Output the [x, y] coordinate of the center of the cell containing the given text.  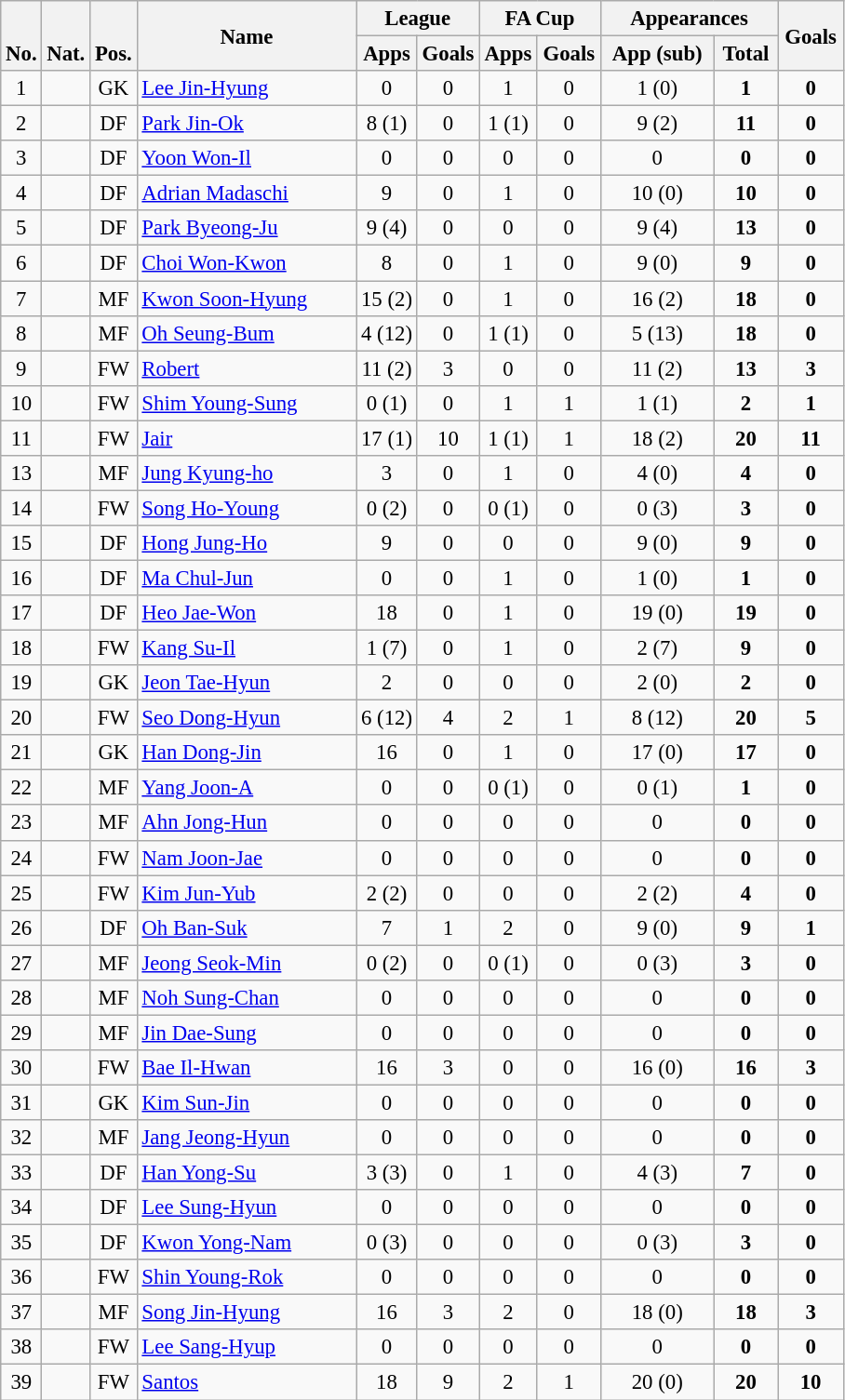
Lee Sung-Hyun [247, 1207]
Song Ho-Young [247, 508]
Han Dong-Jin [247, 753]
4 (12) [387, 333]
15 (2) [387, 299]
Shim Young-Sung [247, 403]
10 (0) [657, 193]
Pos. [114, 35]
Nat. [66, 35]
17 (1) [387, 438]
Lee Sang-Hyup [247, 1348]
21 [21, 753]
17 (0) [657, 753]
Han Yong-Su [247, 1173]
No. [21, 35]
15 [21, 543]
Oh Seung-Bum [247, 333]
Appearances [689, 19]
Choi Won-Kwon [247, 263]
FA Cup [540, 19]
Jang Jeong-Hyun [247, 1138]
16 (2) [657, 299]
20 (0) [657, 1382]
39 [21, 1382]
Hong Jung-Ho [247, 543]
App (sub) [657, 54]
3 (3) [387, 1173]
Kwon Soon-Hyung [247, 299]
34 [21, 1207]
9 (2) [657, 124]
Park Byeong-Ju [247, 228]
Ahn Jong-Hun [247, 823]
1 (7) [387, 648]
Santos [247, 1382]
Seo Dong-Hyun [247, 718]
Shin Young-Rok [247, 1277]
Noh Sung-Chan [247, 998]
Jeon Tae-Hyun [247, 683]
Jin Dae-Sung [247, 1033]
4 (3) [657, 1173]
Adrian Madaschi [247, 193]
Jair [247, 438]
Park Jin-Ok [247, 124]
6 [21, 263]
8 (1) [387, 124]
27 [21, 963]
Total [746, 54]
25 [21, 893]
33 [21, 1173]
2 (0) [657, 683]
Nam Joon-Jae [247, 858]
6 (12) [387, 718]
Yoon Won-Il [247, 158]
4 (0) [657, 473]
2 (7) [657, 648]
29 [21, 1033]
5 (13) [657, 333]
Kwon Yong-Nam [247, 1243]
Kim Jun-Yub [247, 893]
28 [21, 998]
30 [21, 1068]
37 [21, 1313]
Oh Ban-Suk [247, 927]
Kang Su-Il [247, 648]
38 [21, 1348]
Song Jin-Hyung [247, 1313]
8 (12) [657, 718]
Name [247, 35]
32 [21, 1138]
League [418, 19]
Jung Kyung-ho [247, 473]
Jeong Seok-Min [247, 963]
23 [21, 823]
Ma Chul-Jun [247, 578]
24 [21, 858]
26 [21, 927]
Kim Sun-Jin [247, 1102]
19 (0) [657, 613]
14 [21, 508]
Heo Jae-Won [247, 613]
22 [21, 788]
35 [21, 1243]
Yang Joon-A [247, 788]
18 (2) [657, 438]
18 (0) [657, 1313]
Lee Jin-Hyung [247, 88]
Robert [247, 368]
16 (0) [657, 1068]
31 [21, 1102]
36 [21, 1277]
Bae Il-Hwan [247, 1068]
